Determine the (x, y) coordinate at the center of the cell enclosing the given text.  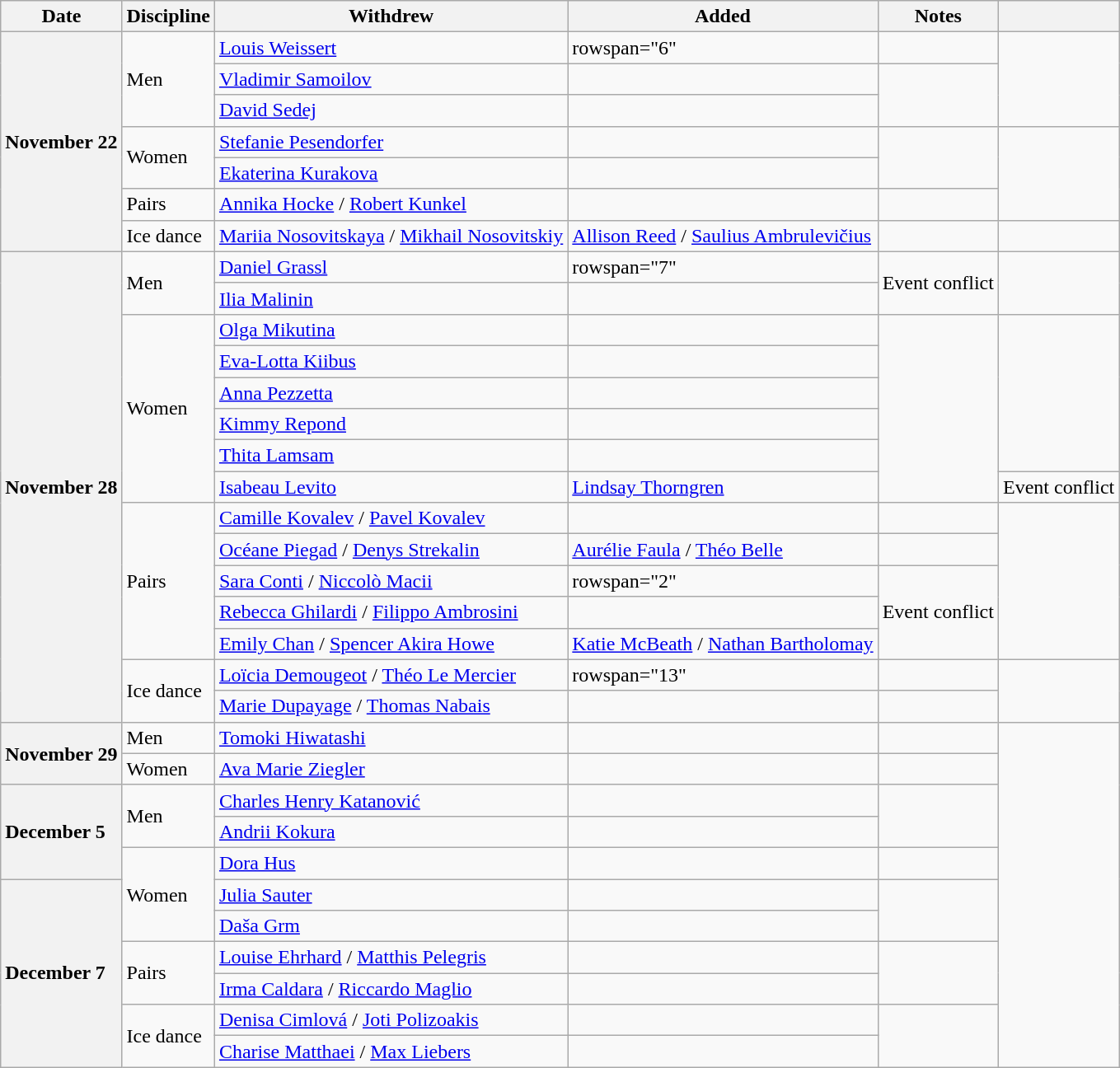
Thita Lamsam (391, 456)
rowspan="7" (723, 267)
Notes (938, 16)
Tomoki Hiwatashi (391, 738)
Daša Grm (391, 926)
Withdrew (391, 16)
Ilia Malinin (391, 298)
Vladimir Samoilov (391, 79)
Ekaterina Kurakova (391, 173)
Olga Mikutina (391, 330)
Camille Kovalev / Pavel Kovalev (391, 518)
rowspan="2" (723, 581)
Isabeau Levito (391, 487)
Kimmy Repond (391, 424)
Mariia Nosovitskaya / Mikhail Nosovitskiy (391, 236)
rowspan="6" (723, 48)
Ava Marie Ziegler (391, 769)
Lindsay Thorngren (723, 487)
Océane Piegad / Denys Strekalin (391, 550)
Daniel Grassl (391, 267)
Loïcia Demougeot / Théo Le Mercier (391, 675)
Dora Hus (391, 863)
December 5 (61, 831)
December 7 (61, 972)
Louis Weissert (391, 48)
November 22 (61, 142)
Allison Reed / Saulius Ambrulevičius (723, 236)
Eva-Lotta Kiibus (391, 361)
Emily Chan / Spencer Akira Howe (391, 644)
Andrii Kokura (391, 831)
November 29 (61, 753)
Anna Pezzetta (391, 393)
November 28 (61, 486)
David Sedej (391, 110)
Marie Dupayage / Thomas Nabais (391, 706)
Sara Conti / Niccolò Macii (391, 581)
Added (723, 16)
Julia Sauter (391, 894)
Irma Caldara / Riccardo Maglio (391, 989)
Discipline (168, 16)
Katie McBeath / Nathan Bartholomay (723, 644)
Rebecca Ghilardi / Filippo Ambrosini (391, 612)
Charise Matthaei / Max Liebers (391, 1052)
rowspan="13" (723, 675)
Stefanie Pesendorfer (391, 142)
Louise Ehrhard / Matthis Pelegris (391, 958)
Annika Hocke / Robert Kunkel (391, 204)
Denisa Cimlová / Joti Polizoakis (391, 1020)
Aurélie Faula / Théo Belle (723, 550)
Date (61, 16)
Charles Henry Katanović (391, 800)
